Locate the cell with the specified text and output its (X, Y) center coordinate. 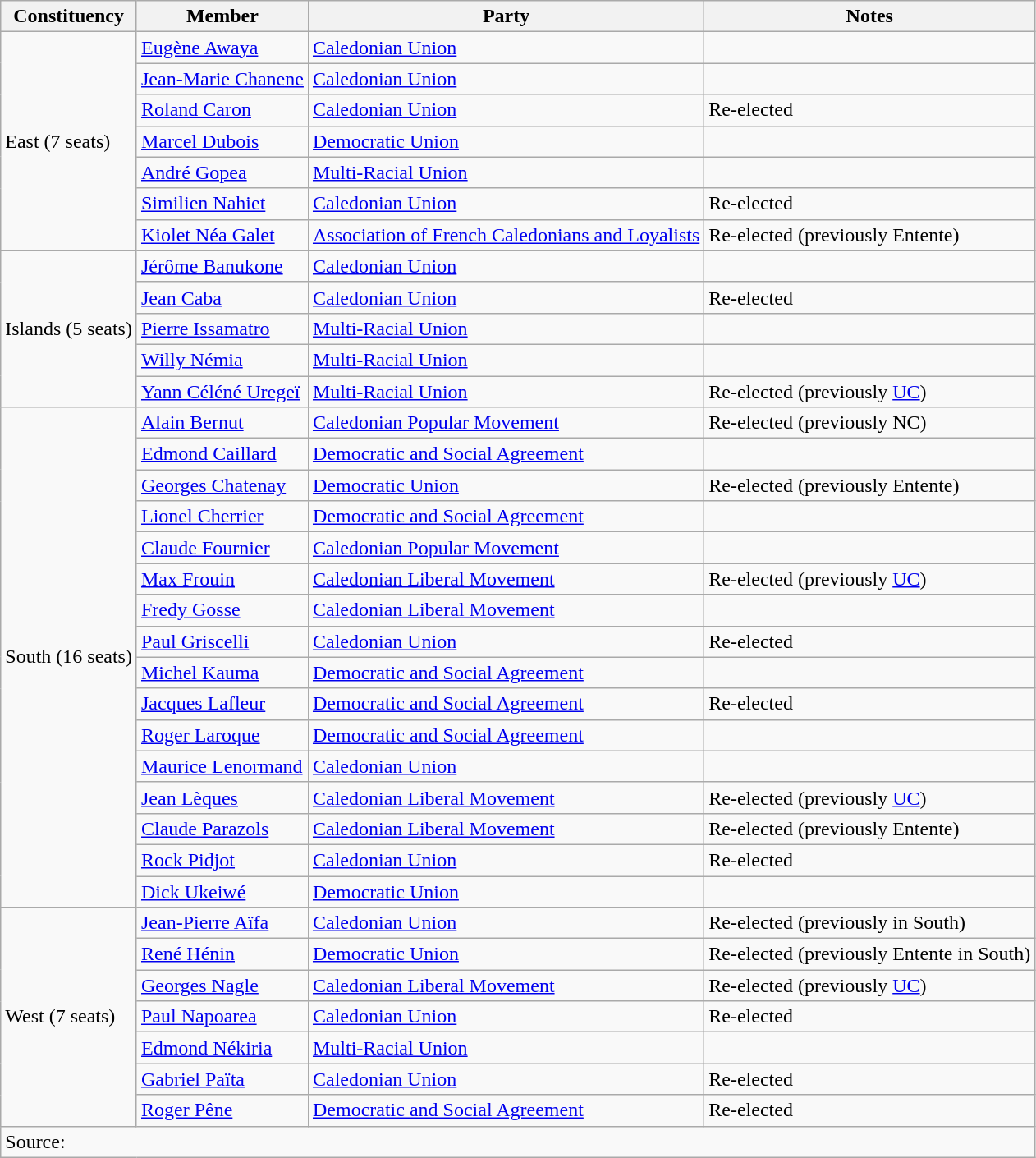
Jean-Pierre Aïfa (222, 923)
Pierre Issamatro (222, 329)
Kiolet Néa Galet (222, 235)
Paul Griscelli (222, 641)
Marcel Dubois (222, 141)
Jacques Lafleur (222, 704)
Jean-Marie Chanene (222, 79)
Jean Lèques (222, 797)
Michel Kauma (222, 673)
West (7 seats) (69, 1017)
Yann Céléné Uregeï (222, 392)
Edmond Caillard (222, 454)
Constituency (69, 16)
Member (222, 16)
East (7 seats) (69, 141)
Jean Caba (222, 297)
René Hénin (222, 954)
Re-elected (previously NC) (870, 423)
Dick Ukeiwé (222, 891)
Similien Nahiet (222, 204)
Willy Némia (222, 360)
Islands (5 seats) (69, 329)
Paul Napoarea (222, 1017)
Maurice Lenormand (222, 766)
Rock Pidjot (222, 860)
Source: (518, 1142)
André Gopea (222, 172)
Roger Laroque (222, 735)
Roger Pêne (222, 1110)
Association of French Caledonians and Loyalists (506, 235)
Fredy Gosse (222, 610)
Party (506, 16)
Re-elected (previously Entente in South) (870, 954)
Jérôme Banukone (222, 266)
Alain Bernut (222, 423)
Re-elected (previously in South) (870, 923)
Edmond Nékiria (222, 1048)
Georges Nagle (222, 986)
Gabriel Païta (222, 1079)
Georges Chatenay (222, 485)
Claude Parazols (222, 829)
Roland Caron (222, 110)
Claude Fournier (222, 548)
Notes (870, 16)
Eugène Awaya (222, 48)
Lionel Cherrier (222, 517)
Max Frouin (222, 579)
South (16 seats) (69, 657)
